Return the [x, y] coordinate for the center point of the cell that contains the specified text.  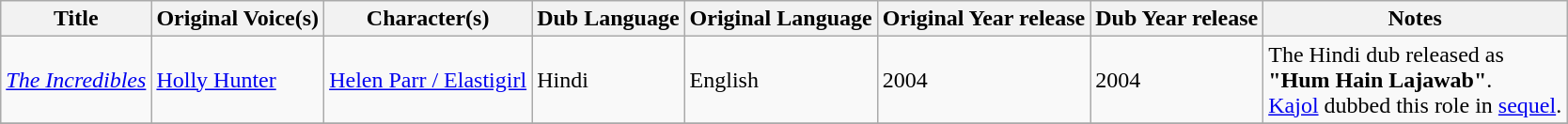
Original Year release [983, 19]
The Incredibles [76, 80]
Original Language [780, 19]
Notes [1416, 19]
Dub Language [608, 19]
Helen Parr / Elastigirl [429, 80]
Original Voice(s) [238, 19]
Title [76, 19]
Character(s) [429, 19]
Holly Hunter [238, 80]
English [780, 80]
Dub Year release [1177, 19]
Hindi [608, 80]
The Hindi dub released as "Hum Hain Lajawab".Kajol dubbed this role in sequel. [1416, 80]
